Provide the [X, Y] coordinate of the cell's center where the given text is located.  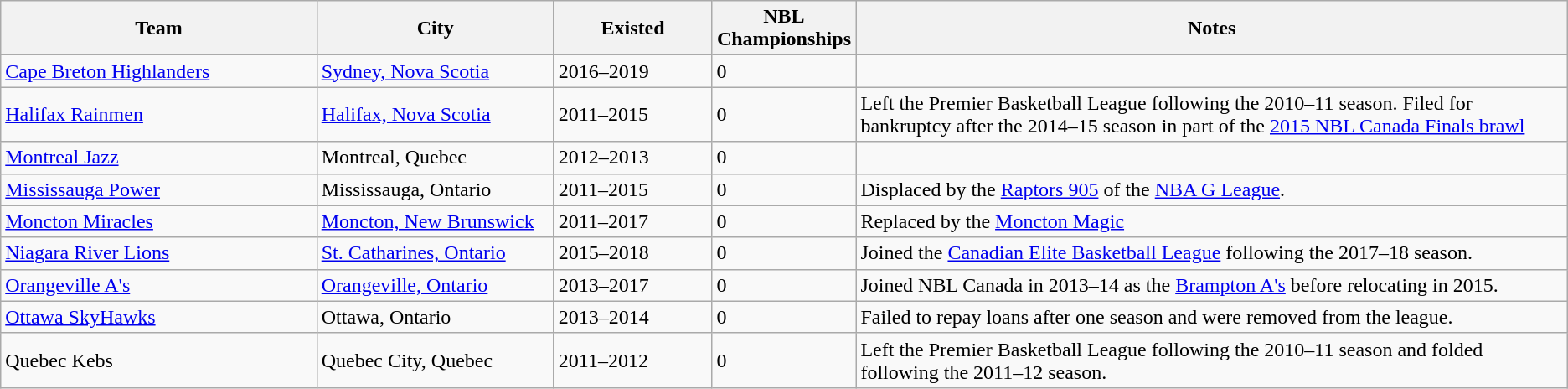
St. Catharines, Ontario [436, 253]
NBL Championships [784, 29]
2015–2018 [633, 253]
Halifax Rainmen [159, 114]
Montreal Jazz [159, 158]
Failed to repay loans after one season and were removed from the league. [1211, 317]
Mississauga Power [159, 189]
Ottawa, Ontario [436, 317]
Moncton, New Brunswick [436, 221]
Quebec City, Quebec [436, 360]
Displaced by the Raptors 905 of the NBA G League. [1211, 189]
2013–2017 [633, 285]
2011–2012 [633, 360]
Orangeville, Ontario [436, 285]
2012–2013 [633, 158]
Ottawa SkyHawks [159, 317]
Sydney, Nova Scotia [436, 71]
Mississauga, Ontario [436, 189]
Montreal, Quebec [436, 158]
Niagara River Lions [159, 253]
City [436, 29]
2016–2019 [633, 71]
Quebec Kebs [159, 360]
Replaced by the Moncton Magic [1211, 221]
Joined NBL Canada in 2013–14 as the Brampton A's before relocating in 2015. [1211, 285]
Orangeville A's [159, 285]
Left the Premier Basketball League following the 2010–11 season and folded following the 2011–12 season. [1211, 360]
Joined the Canadian Elite Basketball League following the 2017–18 season. [1211, 253]
Existed [633, 29]
Notes [1211, 29]
Team [159, 29]
Moncton Miracles [159, 221]
Cape Breton Highlanders [159, 71]
2011–2017 [633, 221]
2013–2014 [633, 317]
Halifax, Nova Scotia [436, 114]
